Extract the [X, Y] coordinate from the center of the cell holding the provided text.  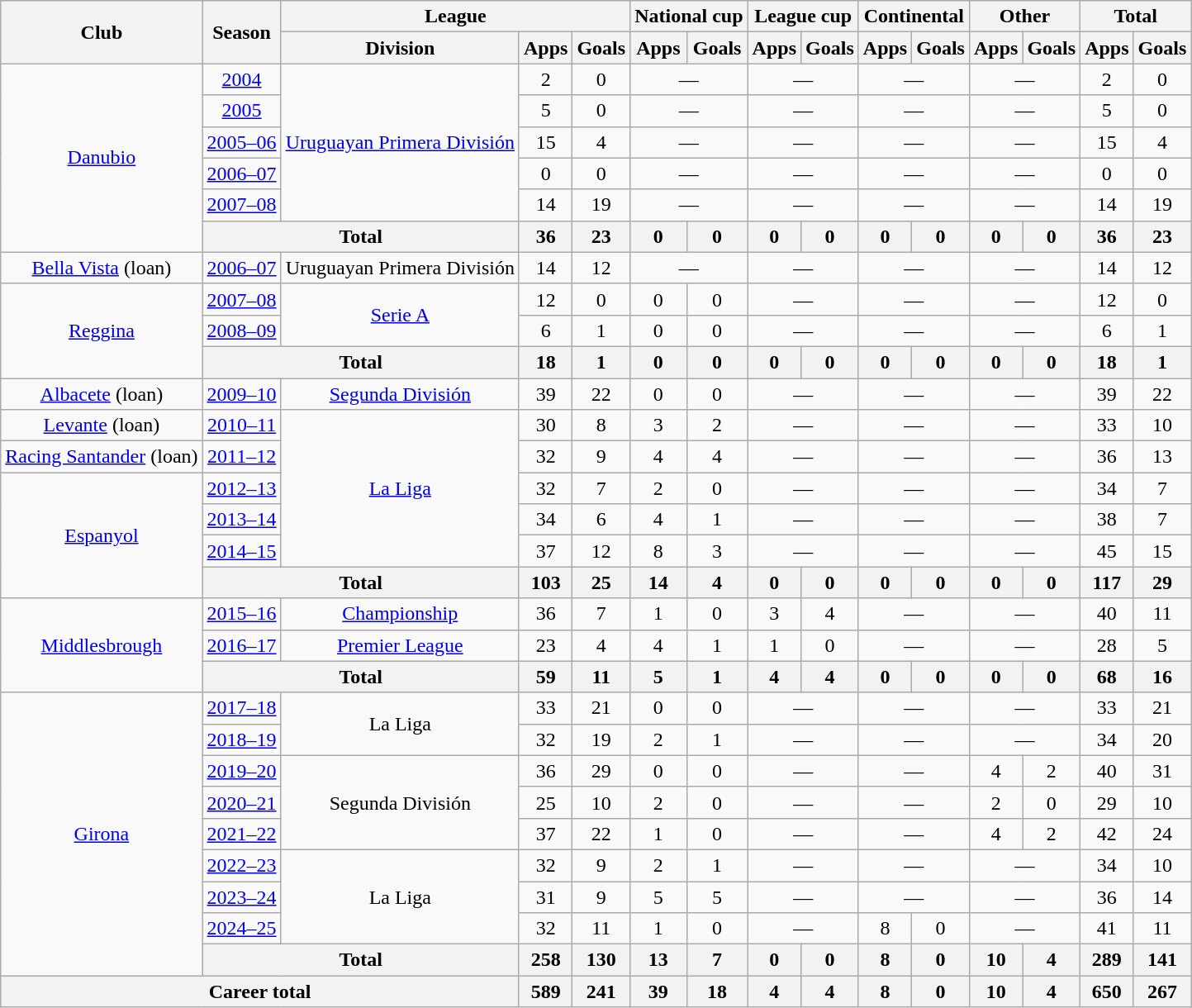
Danubio [102, 158]
2010–11 [241, 426]
2012–13 [241, 488]
Levante (loan) [102, 426]
2016–17 [241, 645]
42 [1107, 834]
20 [1162, 739]
2017–18 [241, 708]
141 [1162, 960]
117 [1107, 582]
2005 [241, 111]
2020–21 [241, 802]
Espanyol [102, 535]
Championship [400, 614]
30 [545, 426]
2014–15 [241, 551]
Girona [102, 834]
Division [400, 48]
2008–09 [241, 330]
2013–14 [241, 520]
2019–20 [241, 771]
League [456, 17]
Bella Vista (loan) [102, 268]
258 [545, 960]
Middlesbrough [102, 645]
2005–06 [241, 142]
16 [1162, 677]
59 [545, 677]
267 [1162, 991]
Serie A [400, 315]
Other [1024, 17]
24 [1162, 834]
68 [1107, 677]
2015–16 [241, 614]
National cup [689, 17]
2023–24 [241, 896]
League cup [803, 17]
2009–10 [241, 394]
650 [1107, 991]
289 [1107, 960]
589 [545, 991]
241 [601, 991]
103 [545, 582]
Club [102, 32]
Reggina [102, 330]
41 [1107, 929]
2011–12 [241, 457]
Season [241, 32]
Racing Santander (loan) [102, 457]
38 [1107, 520]
28 [1107, 645]
Career total [260, 991]
Albacete (loan) [102, 394]
45 [1107, 551]
Premier League [400, 645]
2021–22 [241, 834]
2024–25 [241, 929]
2022–23 [241, 865]
2018–19 [241, 739]
Continental [914, 17]
130 [601, 960]
2004 [241, 79]
